Output the (X, Y) coordinate of the center of the cell containing the given text.  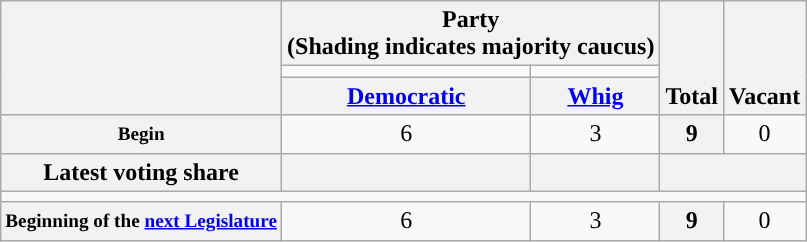
Begin (142, 134)
Vacant (764, 58)
Beginning of the next Legislature (142, 221)
Democratic (406, 96)
Whig (596, 96)
Party (Shading indicates majority caucus) (471, 34)
Total (692, 58)
Latest voting share (142, 172)
